Identify which cell holds the provided text, then report its (X, Y) central coordinate. 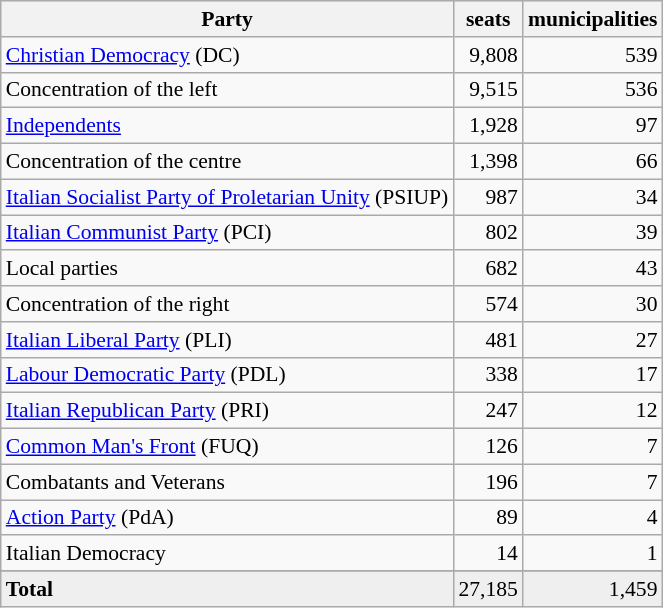
66 (593, 162)
27 (593, 340)
Concentration of the right (228, 304)
536 (593, 90)
Christian Democracy (DC) (228, 55)
97 (593, 126)
43 (593, 269)
481 (488, 340)
Italian Socialist Party of Proletarian Unity (PSIUP) (228, 197)
Party (228, 19)
987 (488, 197)
4 (593, 518)
Italian Democracy (228, 554)
1,928 (488, 126)
12 (593, 411)
338 (488, 375)
247 (488, 411)
Italian Republican Party (PRI) (228, 411)
89 (488, 518)
Italian Liberal Party (PLI) (228, 340)
Combatants and Veterans (228, 482)
539 (593, 55)
Concentration of the left (228, 90)
17 (593, 375)
14 (488, 554)
126 (488, 447)
1,459 (593, 589)
39 (593, 233)
Local parties (228, 269)
802 (488, 233)
1,398 (488, 162)
Action Party (PdA) (228, 518)
1 (593, 554)
seats (488, 19)
30 (593, 304)
574 (488, 304)
Independents (228, 126)
Italian Communist Party (PCI) (228, 233)
Common Man's Front (FUQ) (228, 447)
Total (228, 589)
34 (593, 197)
9,808 (488, 55)
9,515 (488, 90)
Concentration of the centre (228, 162)
municipalities (593, 19)
682 (488, 269)
Labour Democratic Party (PDL) (228, 375)
27,185 (488, 589)
196 (488, 482)
